Find where the given text appears and provide that cell's center as [X, Y] coordinate. 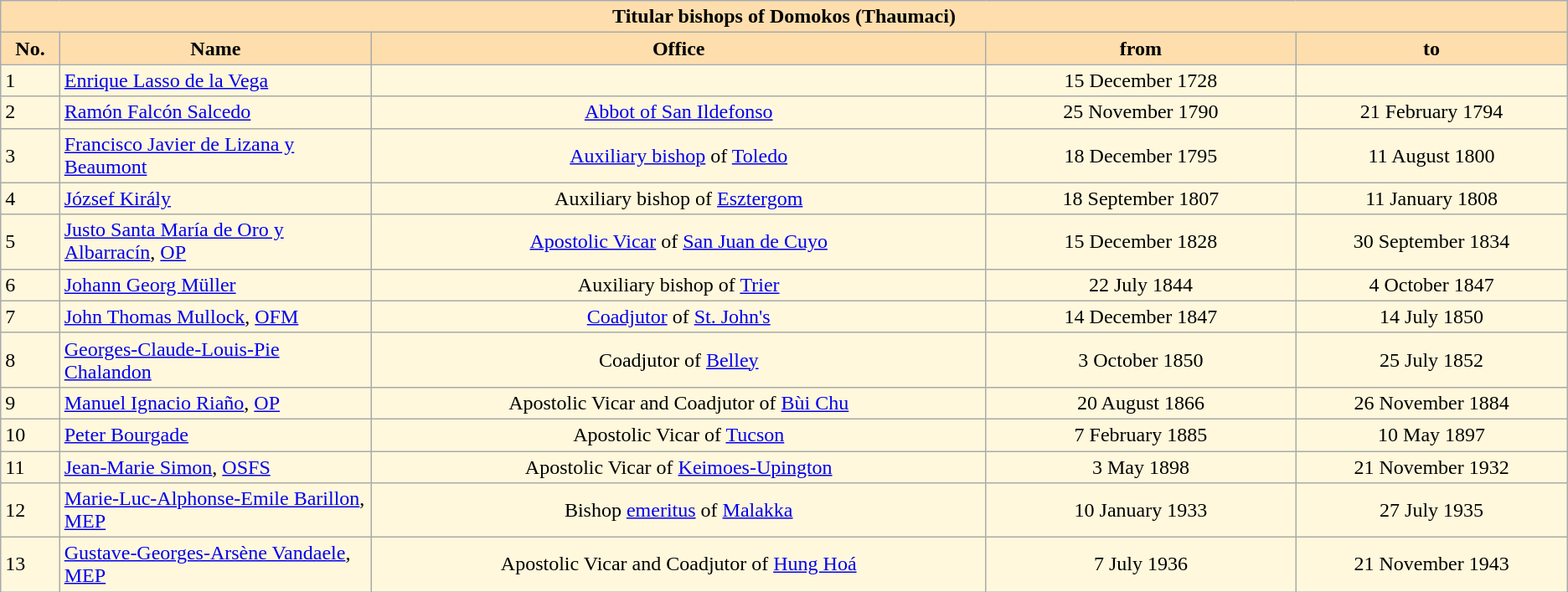
Coadjutor of Belley [678, 360]
4 October 1847 [1431, 285]
Apostolic Vicar and Coadjutor of Hung Hoá [678, 564]
Name [215, 49]
Marie-Luc-Alphonse-Emile Barillon, MEP [215, 511]
John Thomas Mullock, OFM [215, 317]
30 September 1834 [1431, 241]
5 [30, 241]
Abbot of San Ildefonso [678, 112]
14 July 1850 [1431, 317]
Peter Bourgade [215, 435]
Apostolic Vicar and Coadjutor of Bùi Chu [678, 403]
Manuel Ignacio Riaño, OP [215, 403]
Gustave-Georges-Arsène Vandaele, MEP [215, 564]
18 December 1795 [1141, 156]
3 [30, 156]
3 October 1850 [1141, 360]
Georges-Claude-Louis-Pie Chalandon [215, 360]
Apostolic Vicar of Tucson [678, 435]
Titular bishops of Domokos (Thaumaci) [784, 17]
10 January 1933 [1141, 511]
21 February 1794 [1431, 112]
12 [30, 511]
15 December 1728 [1141, 80]
Auxiliary bishop of Esztergom [678, 198]
Justo Santa María de Oro y Albarracín, OP [215, 241]
Auxiliary bishop of Toledo [678, 156]
Jean-Marie Simon, OSFS [215, 466]
Bishop emeritus of Malakka [678, 511]
7 February 1885 [1141, 435]
21 November 1932 [1431, 466]
10 May 1897 [1431, 435]
Enrique Lasso de la Vega [215, 80]
27 July 1935 [1431, 511]
to [1431, 49]
No. [30, 49]
József Király [215, 198]
Coadjutor of St. John's [678, 317]
4 [30, 198]
2 [30, 112]
15 December 1828 [1141, 241]
Ramón Falcón Salcedo [215, 112]
Apostolic Vicar of San Juan de Cuyo [678, 241]
10 [30, 435]
7 July 1936 [1141, 564]
1 [30, 80]
14 December 1847 [1141, 317]
11 August 1800 [1431, 156]
11 January 1808 [1431, 198]
20 August 1866 [1141, 403]
7 [30, 317]
Auxiliary bishop of Trier [678, 285]
Office [678, 49]
13 [30, 564]
25 July 1852 [1431, 360]
25 November 1790 [1141, 112]
Johann Georg Müller [215, 285]
22 July 1844 [1141, 285]
26 November 1884 [1431, 403]
18 September 1807 [1141, 198]
Francisco Javier de Lizana y Beaumont [215, 156]
6 [30, 285]
11 [30, 466]
3 May 1898 [1141, 466]
from [1141, 49]
8 [30, 360]
21 November 1943 [1431, 564]
9 [30, 403]
Apostolic Vicar of Keimoes-Upington [678, 466]
